Determine the (X, Y) coordinate at the center of the cell enclosing the given text.  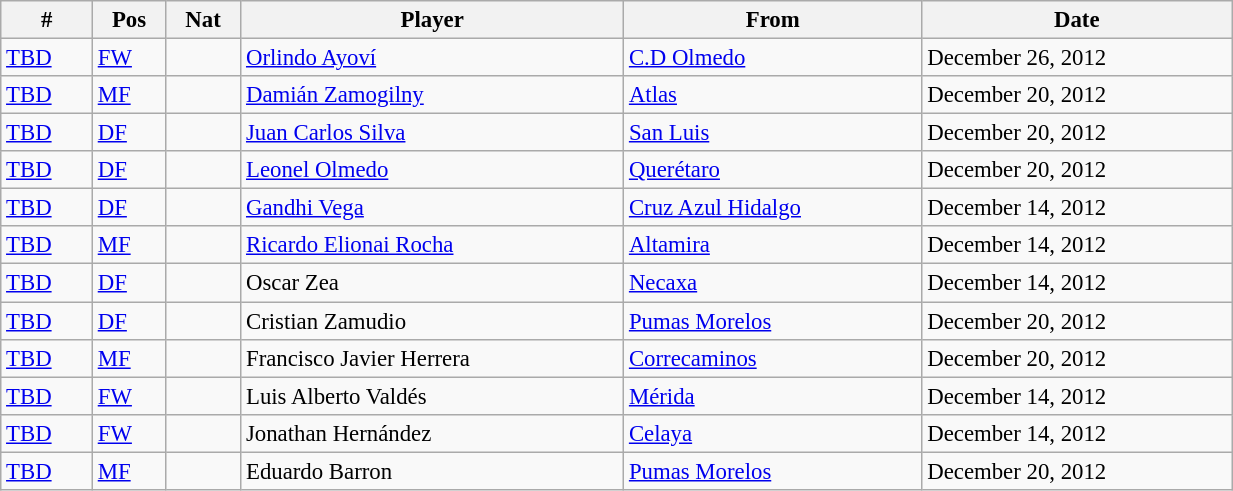
December 26, 2012 (1077, 58)
Date (1077, 20)
Atlas (773, 95)
Juan Carlos Silva (432, 133)
San Luis (773, 133)
C.D Olmedo (773, 58)
Oscar Zea (432, 283)
Leonel Olmedo (432, 170)
Player (432, 20)
Jonathan Hernández (432, 433)
Orlindo Ayoví (432, 58)
Querétaro (773, 170)
Celaya (773, 433)
Damián Zamogilny (432, 95)
Gandhi Vega (432, 208)
Luis Alberto Valdés (432, 396)
Necaxa (773, 283)
Mérida (773, 396)
Correcaminos (773, 358)
From (773, 20)
Altamira (773, 245)
Nat (204, 20)
Eduardo Barron (432, 471)
Pos (128, 20)
# (47, 20)
Ricardo Elionai Rocha (432, 245)
Cruz Azul Hidalgo (773, 208)
Francisco Javier Herrera (432, 358)
Cristian Zamudio (432, 321)
